Search for the cell housing the specified text and yield its (x, y) center coordinate. 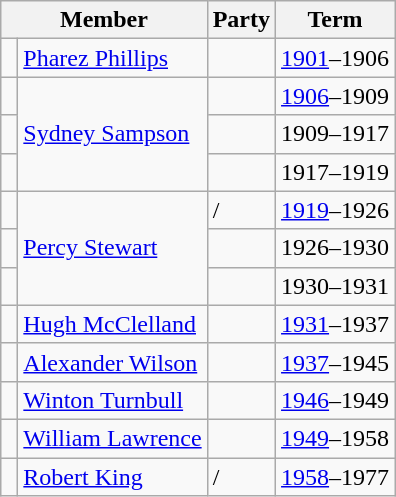
Term (336, 20)
Pharez Phillips (112, 58)
Winton Turnbull (112, 400)
1917–1919 (336, 172)
Party (241, 20)
1937–1945 (336, 362)
1946–1949 (336, 400)
1906–1909 (336, 96)
1909–1917 (336, 134)
1931–1937 (336, 324)
Member (104, 20)
Hugh McClelland (112, 324)
Alexander Wilson (112, 362)
Sydney Sampson (112, 134)
Percy Stewart (112, 248)
1930–1931 (336, 286)
1901–1906 (336, 58)
1949–1958 (336, 438)
1958–1977 (336, 477)
Robert King (112, 477)
William Lawrence (112, 438)
1926–1930 (336, 248)
1919–1926 (336, 210)
